Provide the [X, Y] coordinate of the cell's center where the given text is located.  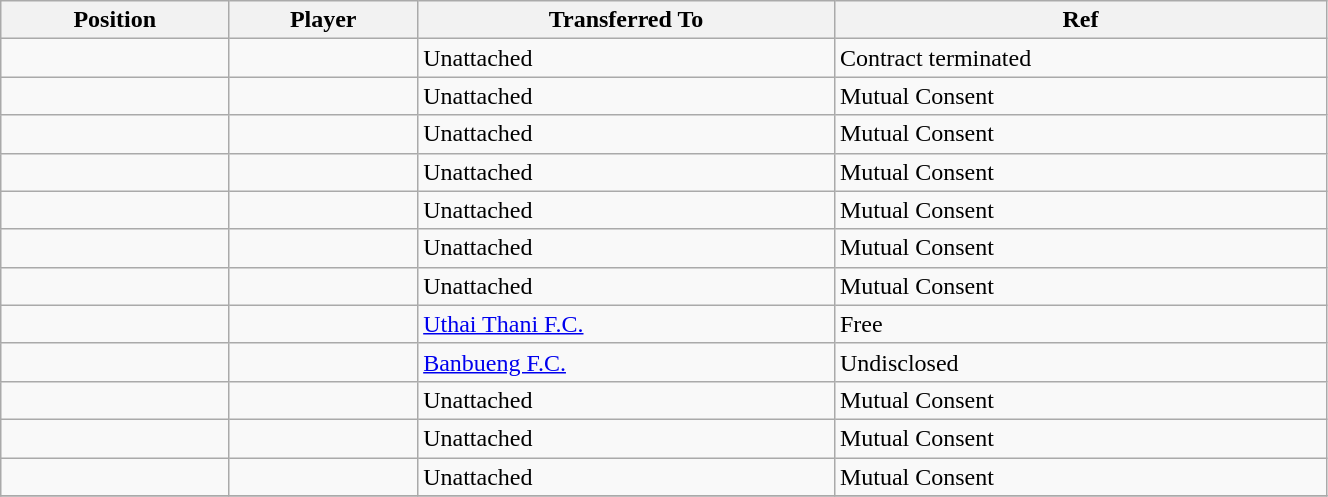
Transferred To [626, 20]
Free [1080, 324]
Banbueng F.C. [626, 362]
Undisclosed [1080, 362]
Ref [1080, 20]
Player [324, 20]
Uthai Thani F.C. [626, 324]
Contract terminated [1080, 58]
Position [115, 20]
